Identify which cell holds the provided text, then report its [X, Y] central coordinate. 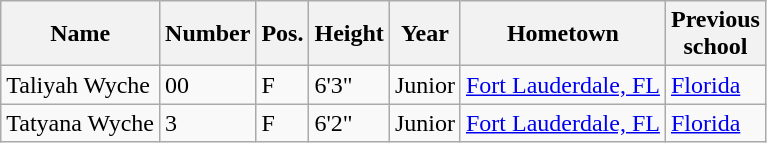
6'2" [349, 123]
Pos. [282, 34]
6'3" [349, 85]
Previousschool [715, 34]
Hometown [562, 34]
3 [208, 123]
00 [208, 85]
Height [349, 34]
Name [80, 34]
Taliyah Wyche [80, 85]
Number [208, 34]
Year [424, 34]
Tatyana Wyche [80, 123]
